Detect which cell encompasses the target text, then output its [X, Y] center coordinate. 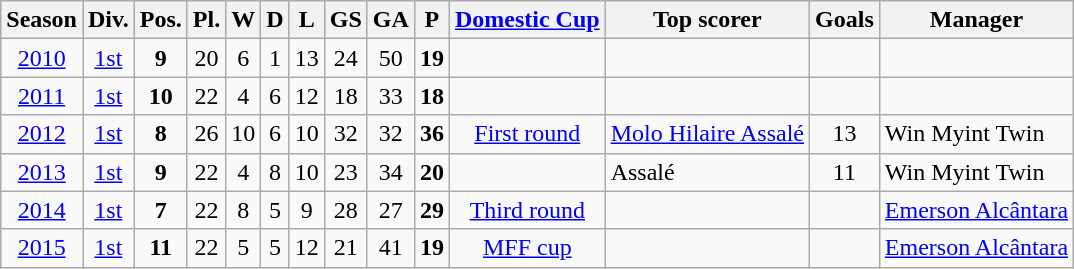
2010 [42, 58]
D [275, 20]
Molo Hilaire Assalé [707, 134]
33 [390, 96]
24 [346, 58]
Season [42, 20]
2013 [42, 172]
P [432, 20]
26 [206, 134]
Domestic Cup [527, 20]
MFF cup [527, 248]
2014 [42, 210]
21 [346, 248]
34 [390, 172]
GA [390, 20]
Manager [976, 20]
L [306, 20]
1 [275, 58]
27 [390, 210]
Div. [108, 20]
2015 [42, 248]
23 [346, 172]
7 [160, 210]
2012 [42, 134]
GS [346, 20]
Pos. [160, 20]
Pl. [206, 20]
36 [432, 134]
2011 [42, 96]
First round [527, 134]
W [244, 20]
Third round [527, 210]
Goals [845, 20]
29 [432, 210]
41 [390, 248]
Assalé [707, 172]
50 [390, 58]
28 [346, 210]
Top scorer [707, 20]
